Identify which cell holds the provided text, then report its [x, y] central coordinate. 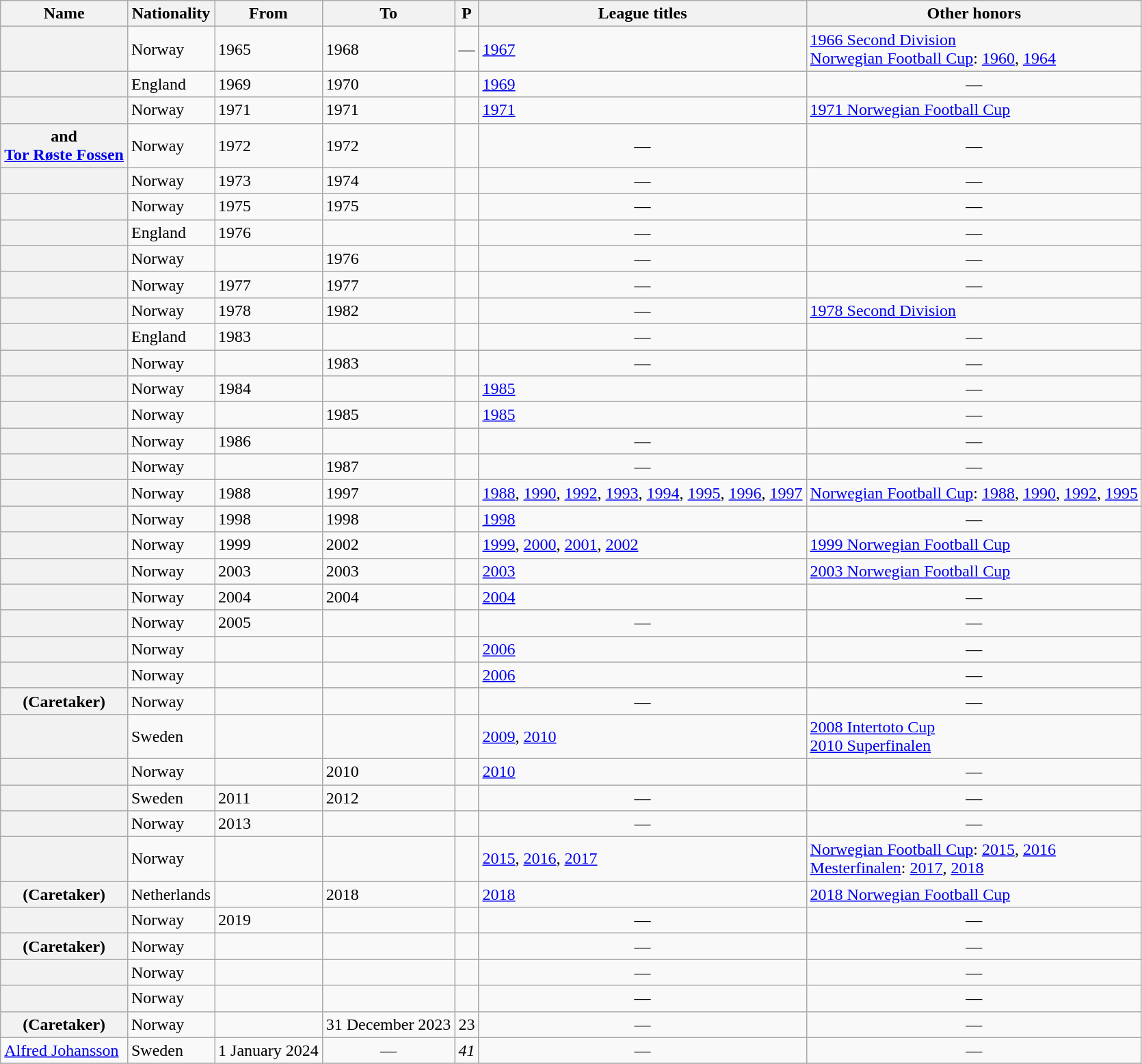
League titles [643, 14]
1999 [269, 545]
2009, 2010 [643, 736]
1974 [388, 181]
andTor Røste Fossen [64, 145]
41 [466, 1050]
1978 [269, 310]
Other honors [974, 14]
1970 [388, 84]
1984 [269, 389]
Netherlands [171, 894]
2015, 2016, 2017 [643, 859]
Norwegian Football Cup: 2015, 2016Mesterfinalen: 2017, 2018 [974, 859]
1997 [388, 493]
Norwegian Football Cup: 1988, 1990, 1992, 1995 [974, 493]
P [466, 14]
1971 Norwegian Football Cup [974, 110]
Alfred Johansson [64, 1050]
2002 [388, 545]
1999 Norwegian Football Cup [974, 545]
To [388, 14]
1 January 2024 [269, 1050]
2005 [269, 623]
1987 [388, 467]
1999, 2000, 2001, 2002 [643, 545]
From [269, 14]
2013 [269, 824]
Nationality [171, 14]
1966 Second DivisionNorwegian Football Cup: 1960, 1964 [974, 49]
2008 Intertoto Cup2010 Superfinalen [974, 736]
1973 [269, 181]
31 December 2023 [388, 1024]
2011 [269, 798]
1988, 1990, 1992, 1993, 1994, 1995, 1996, 1997 [643, 493]
1968 [388, 49]
1988 [269, 493]
1978 Second Division [974, 310]
1965 [269, 49]
1967 [643, 49]
2018 Norwegian Football Cup [974, 894]
2003 Norwegian Football Cup [974, 571]
23 [466, 1024]
2019 [269, 920]
1986 [269, 441]
2012 [388, 798]
1982 [388, 310]
Name [64, 14]
